Locate the cell with the specified text and output its (x, y) center coordinate. 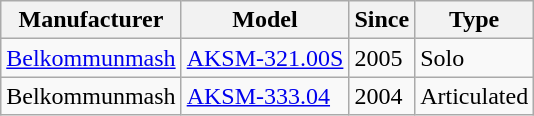
Type (474, 20)
Articulated (474, 96)
Model (265, 20)
AKSM-333.04 (265, 96)
Manufacturer (91, 20)
AKSM-321.00S (265, 58)
2005 (382, 58)
Since (382, 20)
2004 (382, 96)
Solo (474, 58)
